Locate the cell with the specified text and output its [X, Y] center coordinate. 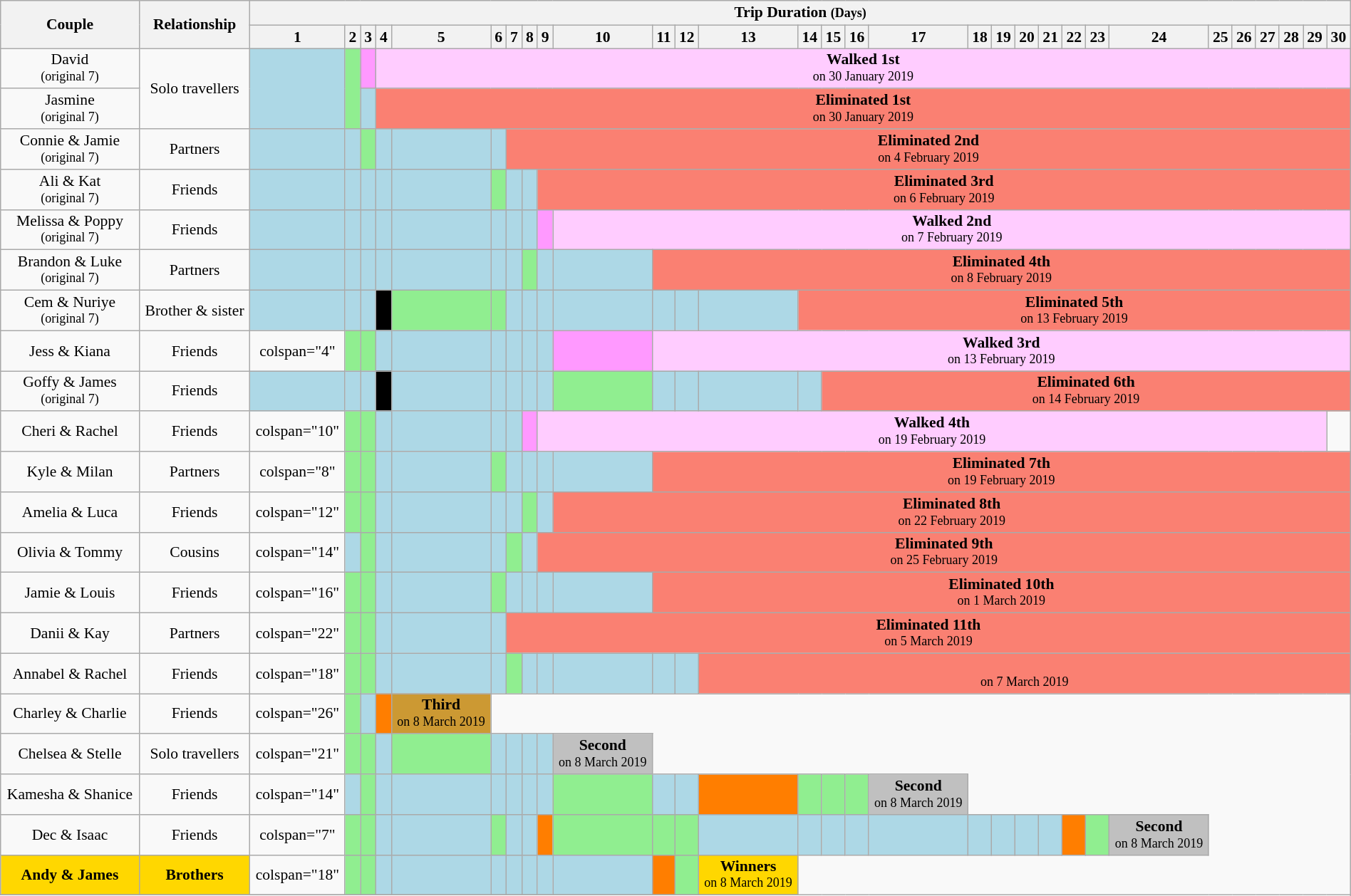
4 [384, 37]
colspan="7" [298, 835]
Cheri & Rachel [70, 432]
12 [687, 37]
18 [979, 37]
25 [1220, 37]
10 [603, 37]
19 [1003, 37]
Eliminated 5thon 13 February 2019 [1075, 311]
8 [529, 37]
11 [663, 37]
21 [1050, 37]
16 [856, 37]
Eliminated 10thon 1 March 2019 [1001, 593]
Jamie & Louis [70, 593]
Walked 4thon 19 February 2019 [932, 432]
Eliminated 3rdon 6 February 2019 [943, 189]
Annabel & Rachel [70, 674]
Kamesha & Shanice [70, 795]
Eliminated 4thon 8 February 2019 [1001, 271]
Charley & Charlie [70, 714]
colspan="26" [298, 714]
Chelsea & Stelle [70, 755]
28 [1291, 37]
colspan="12" [298, 513]
13 [748, 37]
24 [1159, 37]
colspan="16" [298, 593]
Walked 3rdon 13 February 2019 [1001, 350]
Trip Duration (Days) [800, 13]
Jasmine(original 7) [70, 110]
7 [514, 37]
colspan="8" [298, 472]
Brothers [195, 875]
27 [1267, 37]
14 [809, 37]
Amelia & Luca [70, 513]
Melissa & Poppy(original 7) [70, 229]
Goffy & James(original 7) [70, 392]
15 [834, 37]
Olivia & Tommy [70, 553]
30 [1339, 37]
Relationship [195, 24]
Brandon & Luke(original 7) [70, 271]
Cem & Nuriye(original 7) [70, 311]
Eliminated 1ston 30 January 2019 [864, 110]
2 [353, 37]
Thirdon 8 March 2019 [440, 714]
1 [298, 37]
Dec & Isaac [70, 835]
Connie & Jamie(original 7) [70, 150]
23 [1097, 37]
17 [918, 37]
22 [1075, 37]
colspan="4" [298, 350]
Kyle & Milan [70, 472]
6 [499, 37]
Eliminated 9thon 25 February 2019 [943, 553]
Walked 1ston 30 January 2019 [864, 68]
Jess & Kiana [70, 350]
9 [545, 37]
David(original 7) [70, 68]
Walked 2ndon 7 February 2019 [952, 229]
20 [1028, 37]
colspan="21" [298, 755]
Eliminated 2ndon 4 February 2019 [929, 150]
5 [440, 37]
Eliminated 11thon 5 March 2019 [929, 634]
Winnerson 8 March 2019 [748, 875]
29 [1314, 37]
Danii & Kay [70, 634]
Brother & sister [195, 311]
Andy & James [70, 875]
colspan="22" [298, 634]
colspan="10" [298, 432]
3 [368, 37]
26 [1244, 37]
Couple [70, 24]
on 7 March 2019 [1025, 674]
Eliminated 7thon 19 February 2019 [1001, 472]
Eliminated 6thon 14 February 2019 [1086, 392]
Eliminated 8thon 22 February 2019 [952, 513]
Ali & Kat(original 7) [70, 189]
Cousins [195, 553]
